Search for the cell housing the specified text and yield its (X, Y) center coordinate. 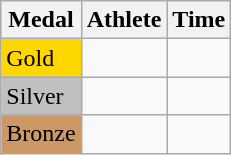
Athlete (124, 20)
Bronze (41, 134)
Silver (41, 96)
Gold (41, 58)
Medal (41, 20)
Time (199, 20)
